From the cell containing the given text, extract its center point as (x, y) coordinate. 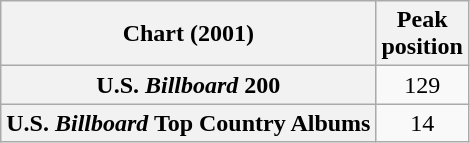
U.S. Billboard Top Country Albums (188, 123)
129 (422, 85)
Chart (2001) (188, 34)
Peakposition (422, 34)
14 (422, 123)
U.S. Billboard 200 (188, 85)
